Return the [X, Y] coordinate for the center point of the cell that contains the specified text.  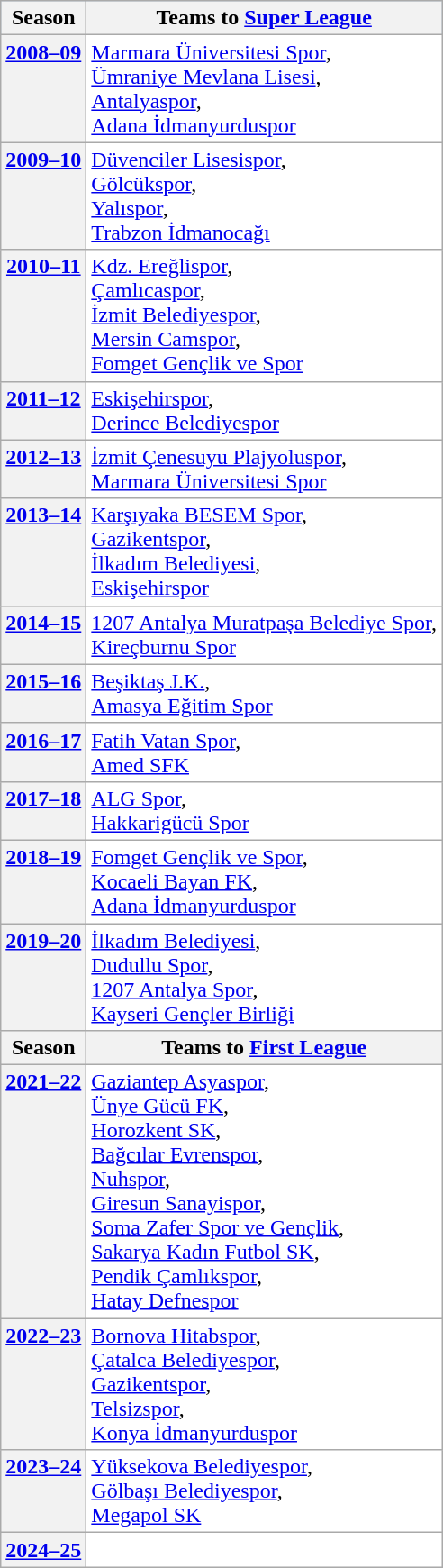
2011–12 [43, 411]
Fomget Gençlik ve Spor,Kocaeli Bayan FK,Adana İdmanyurduspor [265, 881]
2017–18 [43, 811]
Kdz. Ereğlispor,Çamlıcaspor,İzmit Belediyespor,Mersin Camspor,Fomget Gençlik ve Spor [265, 315]
Yüksekova Belediyespor,Gölbaşı Belediyespor,Megapol SK [265, 1491]
Düvenciler Lisesispor,Gölcükspor, Yalıspor,Trabzon İdmanocağı [265, 196]
2013–14 [43, 552]
2016–17 [43, 752]
2010–11 [43, 315]
ALG Spor,Hakkarigücü Spor [265, 811]
Beşiktaş J.K.,Amasya Eğitim Spor [265, 694]
İzmit Çenesuyu Plajyoluspor,Marmara Üniversitesi Spor [265, 469]
2023–24 [43, 1491]
2018–19 [43, 881]
2014–15 [43, 634]
2015–16 [43, 694]
2009–10 [43, 196]
2021–22 [43, 1191]
Fatih Vatan Spor,Amed SFK [265, 752]
İlkadım Belediyesi, Dudullu Spor, 1207 Antalya Spor, Kayseri Gençler Birliği [265, 977]
2012–13 [43, 469]
Teams to Super League [265, 18]
Marmara Üniversitesi Spor,Ümraniye Mevlana Lisesi, Antalyaspor,Adana İdmanyurduspor [265, 88]
2019–20 [43, 977]
Teams to First League [265, 1048]
Bornova Hitabspor,Çatalca Belediyespor,Gazikentspor,Telsizspor,Konya İdmanyurduspor [265, 1384]
2024–25 [43, 1550]
2008–09 [43, 88]
Karşıyaka BESEM Spor,Gazikentspor,İlkadım Belediyesi,Eskişehirspor [265, 552]
Eskişehirspor,Derince Belediyespor [265, 411]
2022–23 [43, 1384]
1207 Antalya Muratpaşa Belediye Spor,Kireçburnu Spor [265, 634]
